Determine the (x, y) coordinate at the center of the cell enclosing the given text.  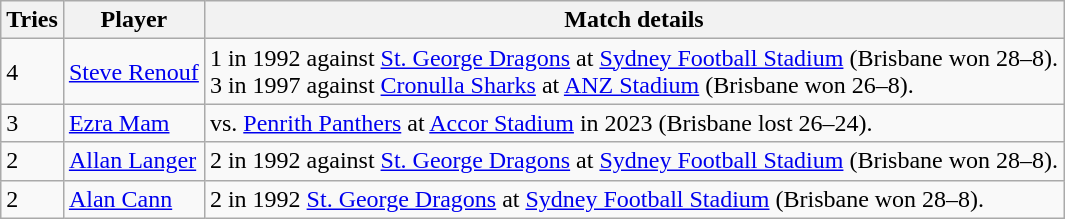
Tries (32, 20)
Player (134, 20)
Allan Langer (134, 161)
vs. Penrith Panthers at Accor Stadium in 2023 (Brisbane lost 26–24). (634, 123)
2 in 1992 St. George Dragons at Sydney Football Stadium (Brisbane won 28–8). (634, 199)
Match details (634, 20)
2 in 1992 against St. George Dragons at Sydney Football Stadium (Brisbane won 28–8). (634, 161)
4 (32, 72)
3 (32, 123)
Ezra Mam (134, 123)
Steve Renouf (134, 72)
Alan Cann (134, 199)
